Locate the cell with the specified text and output its [X, Y] center coordinate. 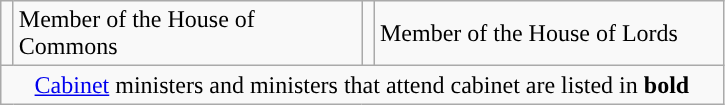
Member of the House of Lords [548, 34]
Cabinet ministers and ministers that attend cabinet are listed in bold [362, 85]
Member of the House of Commons [188, 34]
